Return the [x, y] coordinate for the center point of the cell that contains the specified text.  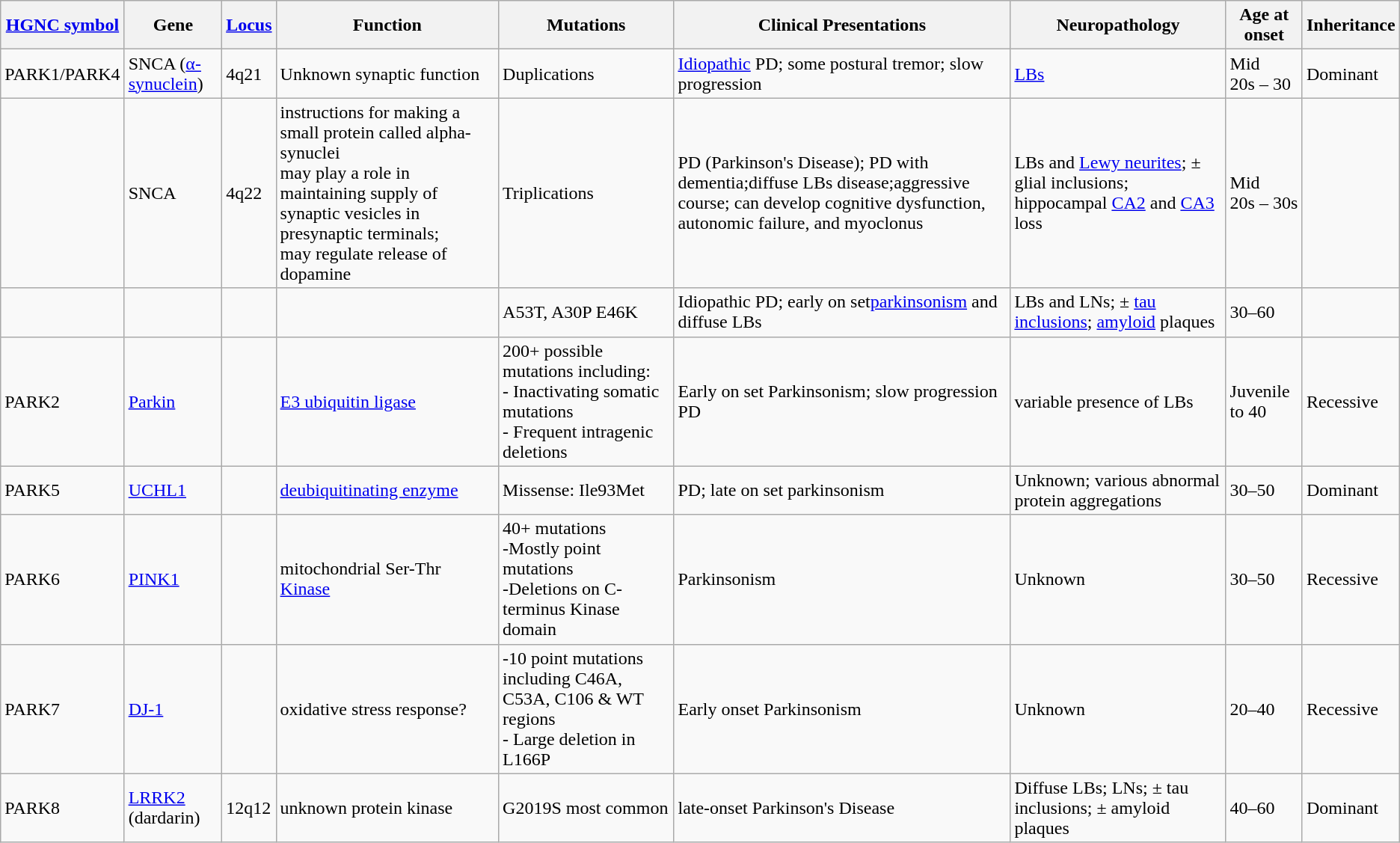
200+ possible mutations including:- Inactivating somatic mutations- Frequent intragenic deletions [586, 401]
Diffuse LBs; LNs; ± tau inclusions; ± amyloid plaques [1118, 808]
oxidative stress response? [387, 709]
Duplications [586, 73]
unknown protein kinase [387, 808]
Early onset Parkinsonism [842, 709]
Juvenile to 40 [1264, 401]
Clinical Presentations [842, 25]
HGNC symbol [63, 25]
LBs and LNs; ± tau inclusions; amyloid plaques [1118, 313]
PARK8 [63, 808]
PARK6 [63, 579]
4q21 [249, 73]
G2019S most common [586, 808]
PARK1/PARK4 [63, 73]
Locus [249, 25]
40–60 [1264, 808]
PARK5 [63, 491]
Parkinsonism [842, 579]
30–60 [1264, 313]
SNCA [174, 193]
UCHL1 [174, 491]
Mid 20s – 30s [1264, 193]
Age at onset [1264, 25]
Inheritance [1351, 25]
Parkin [174, 401]
4q22 [249, 193]
20–40 [1264, 709]
Unknown; various abnormal protein aggregations [1118, 491]
deubiquitinating enzyme [387, 491]
12q12 [249, 808]
-10 point mutations including C46A, C53A, C106 & WT regions- Large deletion in L166P [586, 709]
LBs and Lewy neurites; ± glial inclusions; hippocampal CA2 and CA3 loss [1118, 193]
E3 ubiquitin ligase [387, 401]
PD; late on set parkinsonism [842, 491]
Idiopathic PD; some postural tremor; slow progression [842, 73]
mitochondrial Ser-Thr Kinase [387, 579]
DJ-1 [174, 709]
SNCA (α-synuclein) [174, 73]
40+ mutations-Mostly point mutations-Deletions on C-terminus Kinase domain [586, 579]
variable presence of LBs [1118, 401]
Triplications [586, 193]
PINK1 [174, 579]
PARK2 [63, 401]
Missense: Ile93Met [586, 491]
late-onset Parkinson's Disease [842, 808]
LBs [1118, 73]
Mutations [586, 25]
Function [387, 25]
Mid 20s – 30 [1264, 73]
Neuropathology [1118, 25]
Idiopathic PD; early on setparkinsonism and diffuse LBs [842, 313]
Early on set Parkinsonism; slow progression PD [842, 401]
LRRK2 (dardarin) [174, 808]
A53T, A30P E46K [586, 313]
PARK7 [63, 709]
Gene [174, 25]
Unknown synaptic function [387, 73]
PD (Parkinson's Disease); PD with dementia;diffuse LBs disease;aggressive course; can develop cognitive dysfunction, autonomic failure, and myoclonus [842, 193]
